Find where the given text appears and provide that cell's center as [x, y] coordinate. 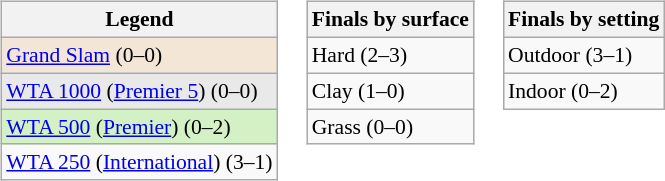
Legend [139, 20]
Finals by surface [390, 20]
Indoor (0–2) [584, 91]
Outdoor (3–1) [584, 55]
Hard (2–3) [390, 55]
Grass (0–0) [390, 127]
WTA 1000 (Premier 5) (0–0) [139, 91]
Finals by setting [584, 20]
Grand Slam (0–0) [139, 55]
WTA 250 (International) (3–1) [139, 162]
Clay (1–0) [390, 91]
WTA 500 (Premier) (0–2) [139, 127]
